Identify which cell holds the provided text, then report its [X, Y] central coordinate. 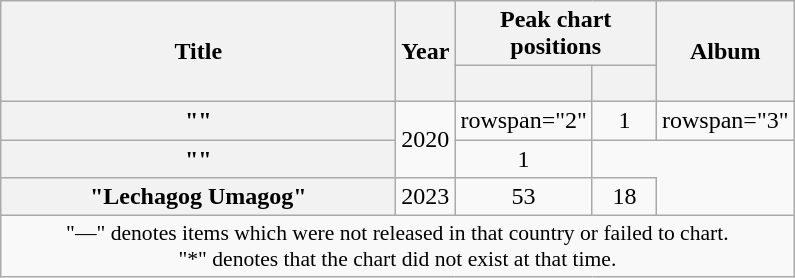
2020 [426, 139]
rowspan="2" [524, 120]
"—" denotes items which were not released in that country or failed to chart."*" denotes that the chart did not exist at that time. [398, 246]
Title [198, 52]
53 [524, 197]
Album [726, 52]
rowspan="3" [726, 120]
"Lechagog Umagog" [198, 197]
Year [426, 52]
2023 [426, 197]
18 [624, 197]
Peak chart positions [556, 34]
